Detect which cell encompasses the target text, then output its [X, Y] center coordinate. 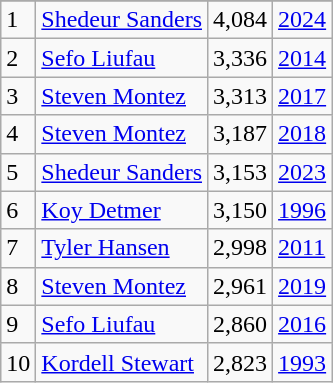
3 [18, 96]
2014 [302, 58]
4,084 [240, 20]
8 [18, 286]
7 [18, 248]
3,336 [240, 58]
Kordell Stewart [122, 362]
1996 [302, 210]
2,823 [240, 362]
5 [18, 172]
2016 [302, 324]
3,153 [240, 172]
3,313 [240, 96]
2018 [302, 134]
2,998 [240, 248]
2,961 [240, 286]
1993 [302, 362]
4 [18, 134]
2011 [302, 248]
1 [18, 20]
Tyler Hansen [122, 248]
2023 [302, 172]
6 [18, 210]
10 [18, 362]
2017 [302, 96]
2024 [302, 20]
3,187 [240, 134]
2,860 [240, 324]
2019 [302, 286]
Koy Detmer [122, 210]
9 [18, 324]
3,150 [240, 210]
2 [18, 58]
